Extract the [X, Y] coordinate from the center of the cell holding the provided text.  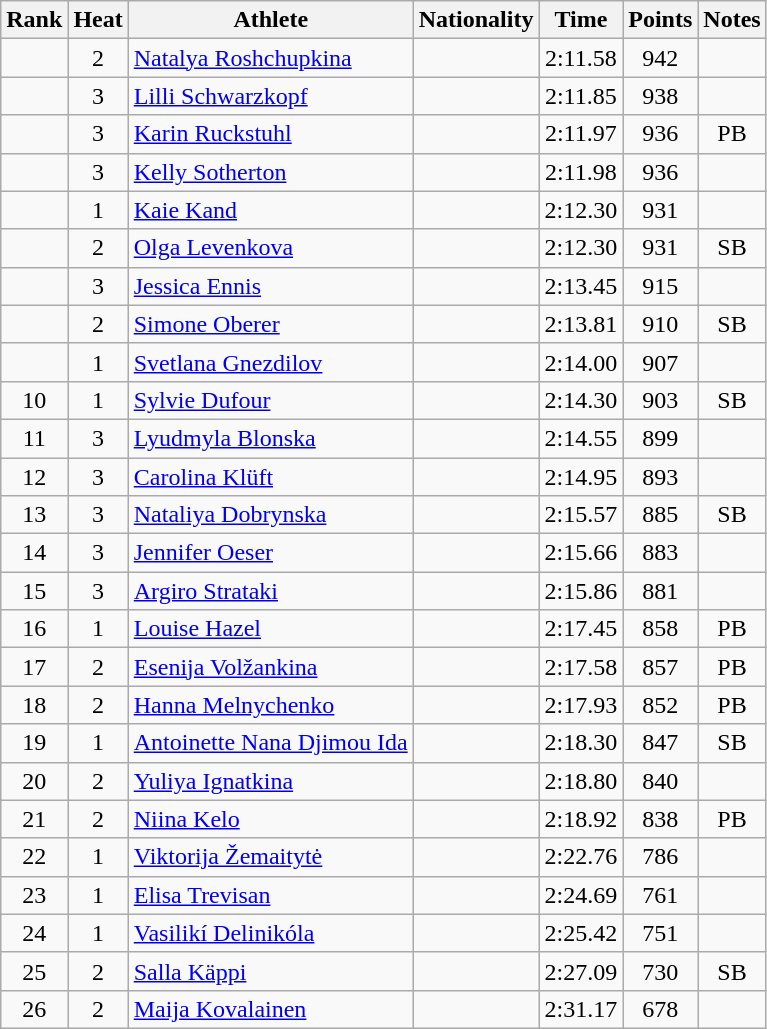
24 [34, 933]
2:11.85 [581, 96]
Hanna Melnychenko [270, 705]
12 [34, 477]
Simone Oberer [270, 324]
Karin Ruckstuhl [270, 134]
Vasilikí Delinikóla [270, 933]
2:14.95 [581, 477]
761 [660, 895]
22 [34, 857]
858 [660, 629]
Esenija Volžankina [270, 667]
2:18.30 [581, 743]
2:24.69 [581, 895]
Time [581, 20]
Jennifer Oeser [270, 553]
857 [660, 667]
Lilli Schwarzkopf [270, 96]
2:31.17 [581, 1009]
Antoinette Nana Djimou Ida [270, 743]
Olga Levenkova [270, 248]
2:13.45 [581, 286]
2:18.92 [581, 819]
938 [660, 96]
730 [660, 971]
Kaie Kand [270, 210]
2:11.97 [581, 134]
Maija Kovalainen [270, 1009]
2:22.76 [581, 857]
Athlete [270, 20]
Niina Kelo [270, 819]
840 [660, 781]
Svetlana Gnezdilov [270, 362]
Sylvie Dufour [270, 400]
Heat [98, 20]
915 [660, 286]
899 [660, 438]
Rank [34, 20]
15 [34, 591]
Natalya Roshchupkina [270, 58]
678 [660, 1009]
Argiro Strataki [270, 591]
Nataliya Dobrynska [270, 515]
Jessica Ennis [270, 286]
2:17.93 [581, 705]
Notes [732, 20]
2:13.81 [581, 324]
11 [34, 438]
Points [660, 20]
885 [660, 515]
16 [34, 629]
910 [660, 324]
17 [34, 667]
20 [34, 781]
2:11.98 [581, 172]
883 [660, 553]
Kelly Sotherton [270, 172]
2:25.42 [581, 933]
786 [660, 857]
2:27.09 [581, 971]
Carolina Klüft [270, 477]
21 [34, 819]
13 [34, 515]
2:15.86 [581, 591]
25 [34, 971]
10 [34, 400]
2:18.80 [581, 781]
2:15.57 [581, 515]
Viktorija Žemaitytė [270, 857]
881 [660, 591]
2:11.58 [581, 58]
847 [660, 743]
2:14.30 [581, 400]
23 [34, 895]
Louise Hazel [270, 629]
838 [660, 819]
2:14.55 [581, 438]
2:15.66 [581, 553]
903 [660, 400]
19 [34, 743]
18 [34, 705]
26 [34, 1009]
893 [660, 477]
Salla Käppi [270, 971]
2:17.58 [581, 667]
Nationality [476, 20]
2:17.45 [581, 629]
852 [660, 705]
907 [660, 362]
942 [660, 58]
Yuliya Ignatkina [270, 781]
Elisa Trevisan [270, 895]
14 [34, 553]
751 [660, 933]
Lyudmyla Blonska [270, 438]
2:14.00 [581, 362]
